Detect which cell encompasses the target text, then output its (x, y) center coordinate. 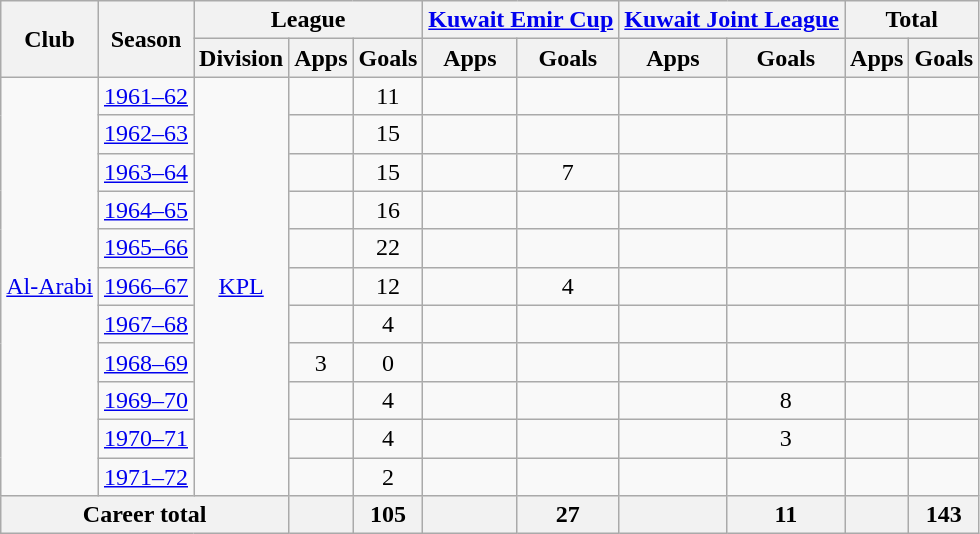
22 (388, 248)
2 (388, 477)
League (308, 20)
1968–69 (146, 362)
Career total (145, 515)
Season (146, 39)
0 (388, 362)
Kuwait Joint League (732, 20)
12 (388, 286)
Kuwait Emir Cup (521, 20)
143 (944, 515)
7 (568, 172)
8 (786, 400)
1966–67 (146, 286)
1964–65 (146, 210)
1963–64 (146, 172)
Total (912, 20)
1965–66 (146, 248)
Division (242, 58)
105 (388, 515)
1970–71 (146, 438)
16 (388, 210)
Al-Arabi (50, 286)
KPL (242, 286)
27 (568, 515)
1967–68 (146, 324)
1971–72 (146, 477)
1961–62 (146, 96)
1962–63 (146, 134)
1969–70 (146, 400)
Club (50, 39)
